Capture the cell that displays the provided text and extract its (x, y) central coordinate. 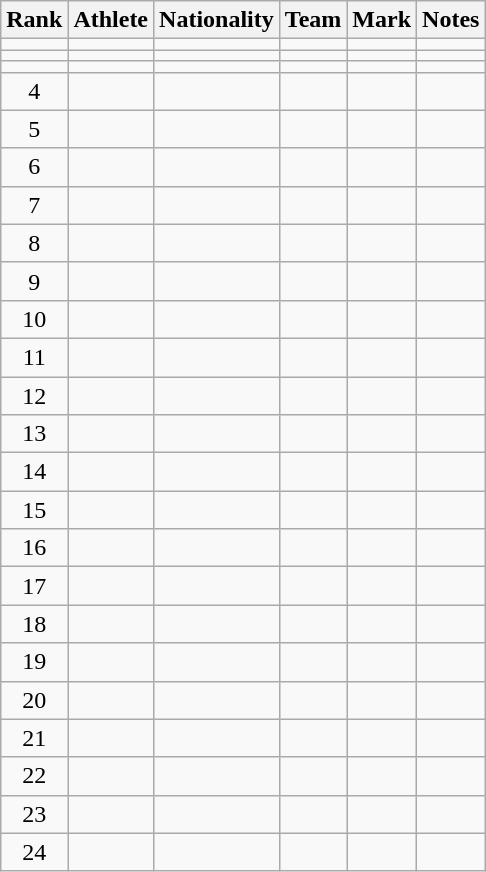
16 (34, 548)
7 (34, 205)
10 (34, 319)
9 (34, 281)
11 (34, 357)
Mark (382, 20)
6 (34, 167)
8 (34, 243)
12 (34, 395)
13 (34, 434)
Nationality (217, 20)
Athlete (111, 20)
22 (34, 776)
14 (34, 472)
15 (34, 510)
23 (34, 814)
21 (34, 738)
Notes (451, 20)
24 (34, 852)
4 (34, 91)
19 (34, 662)
Rank (34, 20)
Team (313, 20)
17 (34, 586)
5 (34, 129)
18 (34, 624)
20 (34, 700)
